Search for the cell housing the specified text and yield its [X, Y] center coordinate. 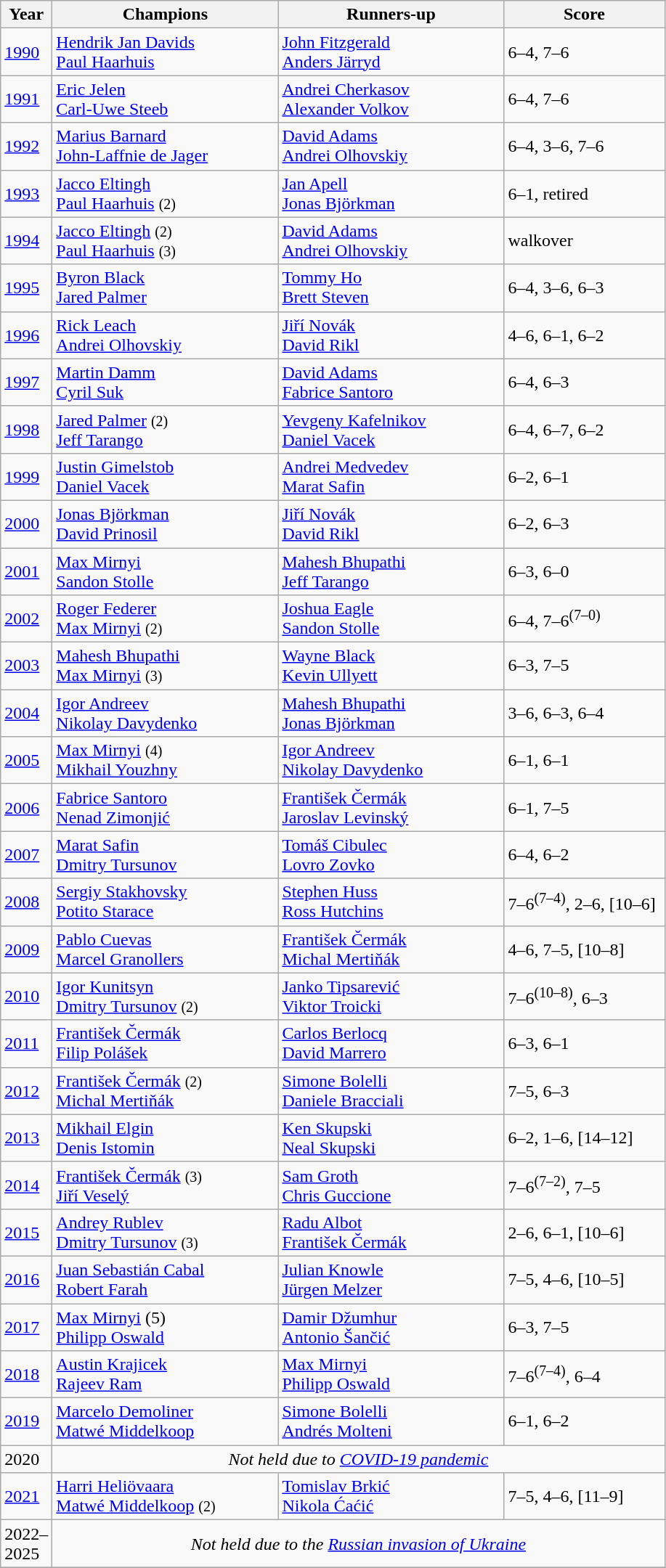
6–2, 6–1 [584, 476]
6–2, 6–3 [584, 524]
Jonas Björkman David Prinosil [166, 524]
1997 [26, 382]
Mahesh Bhupathi Max Mirnyi (3) [166, 666]
Simone Bolelli Daniele Bracciali [391, 1090]
6–3, 6–0 [584, 571]
7–6(7–4), 6–4 [584, 1375]
František Čermák Filip Polášek [166, 1044]
Tomislav Brkić Nikola Ćaćić [391, 1497]
2008 [26, 902]
František Čermák Michal Mertiňák [391, 950]
Julian Knowle Jürgen Melzer [391, 1279]
2015 [26, 1233]
Stephen Huss Ross Hutchins [391, 902]
Wayne Black Kevin Ullyett [391, 666]
Mahesh Bhupathi Jonas Björkman [391, 713]
6–3, 6–1 [584, 1044]
Not held due to COVID-19 pandemic [359, 1459]
Hendrik Jan Davids Paul Haarhuis [166, 52]
Jacco Eltingh (2) Paul Haarhuis (3) [166, 241]
2018 [26, 1375]
7–6(10–8), 6–3 [584, 996]
František Čermák Jaroslav Levinský [391, 807]
3–6, 6–3, 6–4 [584, 713]
Mahesh Bhupathi Jeff Tarango [391, 571]
Champions [166, 15]
Radu Albot František Čermák [391, 1233]
2012 [26, 1090]
Year [26, 15]
1993 [26, 193]
Max Mirnyi (5) Philipp Oswald [166, 1327]
1996 [26, 335]
2017 [26, 1327]
4–6, 7–5, [10–8] [584, 950]
Not held due to the Russian invasion of Ukraine [359, 1543]
Jared Palmer (2) Jeff Tarango [166, 430]
6–2, 1–6, [14–12] [584, 1138]
Fabrice Santoro Nenad Zimonjić [166, 807]
Sergiy Stakhovsky Potito Starace [166, 902]
Roger Federer Max Mirnyi (2) [166, 618]
Ken Skupski Neal Skupski [391, 1138]
6–1, 6–1 [584, 761]
2014 [26, 1185]
Simone Bolelli Andrés Molteni [391, 1421]
Runners-up [391, 15]
walkover [584, 241]
2003 [26, 666]
Igor Kunitsyn Dmitry Tursunov (2) [166, 996]
6–4, 3–6, 7–6 [584, 147]
1990 [26, 52]
Byron Black Jared Palmer [166, 287]
2013 [26, 1138]
Martin Damm Cyril Suk [166, 382]
Jan Apell Jonas Björkman [391, 193]
Carlos Berlocq David Marrero [391, 1044]
6–1, retired [584, 193]
Andrey Rublev Dmitry Tursunov (3) [166, 1233]
Marcelo Demoliner Matwé Middelkoop [166, 1421]
František Čermák (2) Michal Mertiňák [166, 1090]
Jacco Eltingh Paul Haarhuis (2) [166, 193]
Yevgeny Kafelnikov Daniel Vacek [391, 430]
Marius Barnard John-Laffnie de Jager [166, 147]
Max Mirnyi (4) Mikhail Youzhny [166, 761]
1991 [26, 99]
7–6(7–4), 2–6, [10–6] [584, 902]
Austin Krajicek Rajeev Ram [166, 1375]
Rick Leach Andrei Olhovskiy [166, 335]
2021 [26, 1497]
Sam Groth Chris Guccione [391, 1185]
Mikhail Elgin Denis Istomin [166, 1138]
Damir Džumhur Antonio Šančić [391, 1327]
6–4, 6–2 [584, 855]
4–6, 6–1, 6–2 [584, 335]
6–4, 7–6(7–0) [584, 618]
2016 [26, 1279]
2020 [26, 1459]
2010 [26, 996]
Joshua Eagle Sandon Stolle [391, 618]
6–4, 6–3 [584, 382]
David Adams Fabrice Santoro [391, 382]
2001 [26, 571]
2007 [26, 855]
7–5, 4–6, [11–9] [584, 1497]
2005 [26, 761]
Marat Safin Dmitry Tursunov [166, 855]
Max Mirnyi Sandon Stolle [166, 571]
John Fitzgerald Anders Järryd [391, 52]
Score [584, 15]
2002 [26, 618]
Tommy Ho Brett Steven [391, 287]
2022–2025 [26, 1543]
2000 [26, 524]
Pablo Cuevas Marcel Granollers [166, 950]
7–6(7–2), 7–5 [584, 1185]
Harri Heliövaara Matwé Middelkoop (2) [166, 1497]
Juan Sebastián Cabal Robert Farah [166, 1279]
7–5, 4–6, [10–5] [584, 1279]
2006 [26, 807]
6–1, 6–2 [584, 1421]
Justin Gimelstob Daniel Vacek [166, 476]
František Čermák (3) Jiří Veselý [166, 1185]
1998 [26, 430]
Eric Jelen Carl-Uwe Steeb [166, 99]
6–1, 7–5 [584, 807]
2011 [26, 1044]
1999 [26, 476]
Andrei Cherkasov Alexander Volkov [391, 99]
Andrei Medvedev Marat Safin [391, 476]
Janko Tipsarević Viktor Troicki [391, 996]
Tomáš Cibulec Lovro Zovko [391, 855]
2–6, 6–1, [10–6] [584, 1233]
2004 [26, 713]
2019 [26, 1421]
Max Mirnyi Philipp Oswald [391, 1375]
1992 [26, 147]
1994 [26, 241]
7–5, 6–3 [584, 1090]
2009 [26, 950]
6–4, 6–7, 6–2 [584, 430]
6–4, 3–6, 6–3 [584, 287]
1995 [26, 287]
